Determine the (X, Y) coordinate at the center of the cell enclosing the given text.  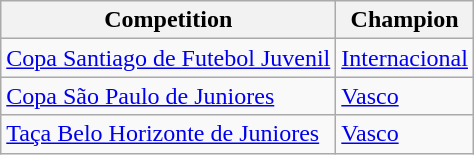
Taça Belo Horizonte de Juniores (168, 134)
Copa São Paulo de Juniores (168, 96)
Champion (405, 20)
Internacional (405, 58)
Copa Santiago de Futebol Juvenil (168, 58)
Competition (168, 20)
